Capture the cell that displays the provided text and extract its [X, Y] central coordinate. 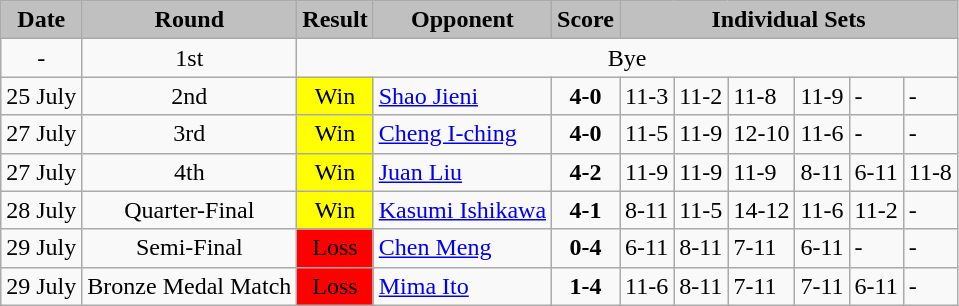
Mima Ito [462, 286]
Bronze Medal Match [190, 286]
Chen Meng [462, 248]
3rd [190, 134]
0-4 [586, 248]
12-10 [762, 134]
Cheng I-ching [462, 134]
Quarter-Final [190, 210]
11-3 [647, 96]
Semi-Final [190, 248]
4-2 [586, 172]
1-4 [586, 286]
2nd [190, 96]
Juan Liu [462, 172]
Opponent [462, 20]
Individual Sets [789, 20]
25 July [42, 96]
Kasumi Ishikawa [462, 210]
28 July [42, 210]
Shao Jieni [462, 96]
4-1 [586, 210]
Date [42, 20]
Score [586, 20]
Result [335, 20]
4th [190, 172]
Round [190, 20]
1st [190, 58]
Bye [628, 58]
14-12 [762, 210]
